Identify which cell holds the provided text, then report its [X, Y] central coordinate. 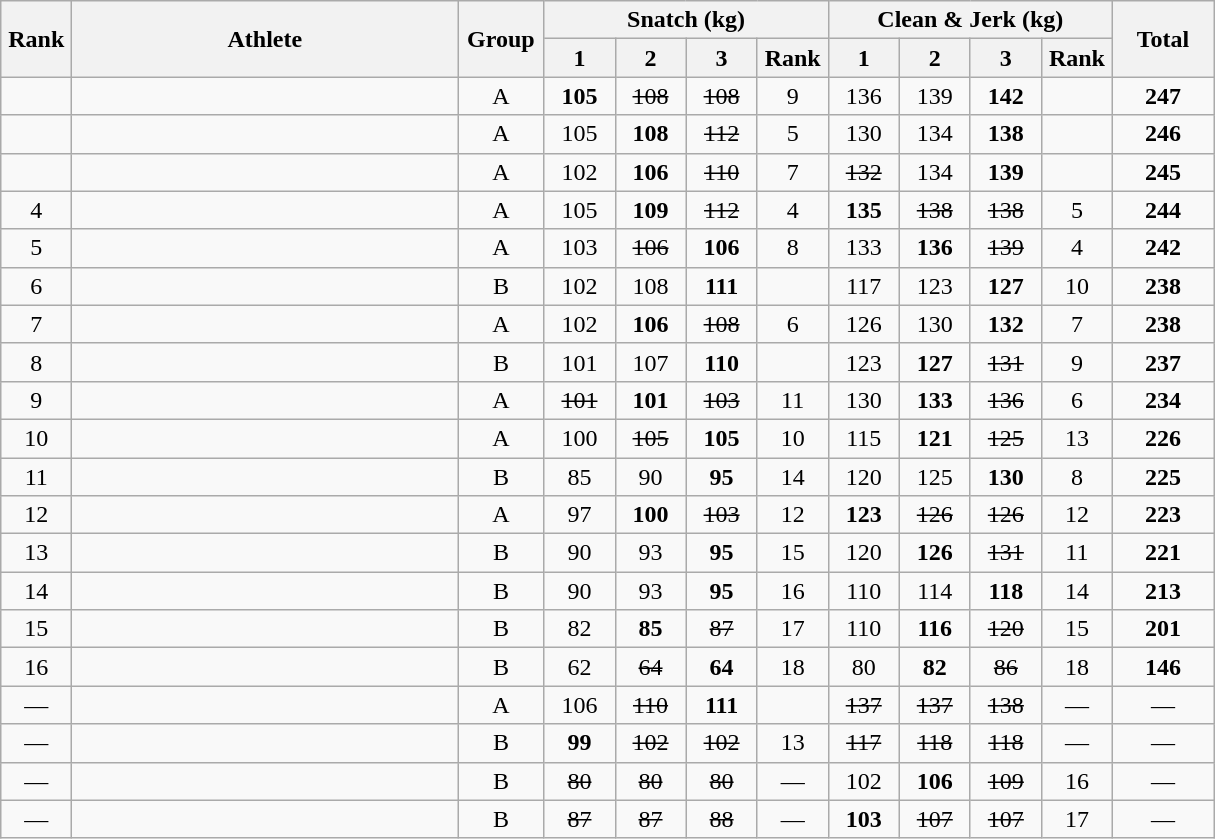
245 [1162, 172]
114 [934, 591]
242 [1162, 248]
244 [1162, 210]
62 [580, 667]
Snatch (kg) [686, 20]
142 [1006, 96]
116 [934, 629]
247 [1162, 96]
Athlete [265, 39]
97 [580, 515]
225 [1162, 477]
213 [1162, 591]
86 [1006, 667]
115 [864, 438]
99 [580, 743]
135 [864, 210]
223 [1162, 515]
146 [1162, 667]
88 [722, 819]
Total [1162, 39]
221 [1162, 553]
Clean & Jerk (kg) [970, 20]
237 [1162, 362]
121 [934, 438]
Group [501, 39]
201 [1162, 629]
246 [1162, 134]
234 [1162, 400]
226 [1162, 438]
